Provide the [x, y] coordinate of the cell's center where the given text is located.  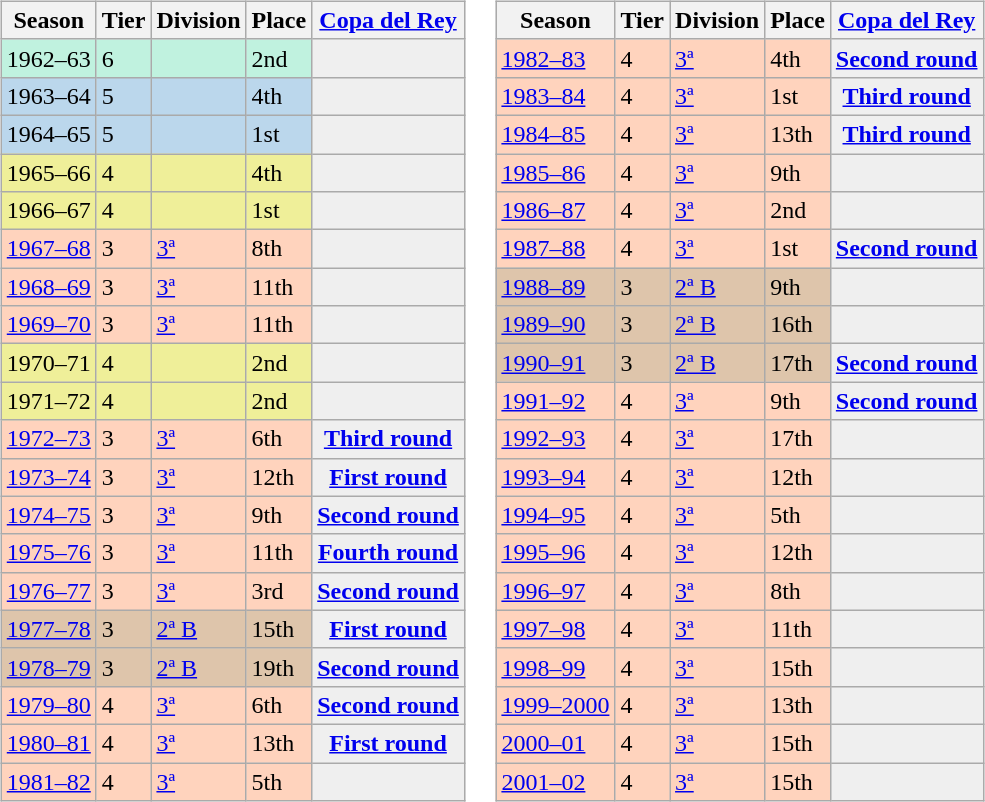
1973–74 [48, 477]
1997–98 [556, 629]
1987–88 [556, 249]
1980–81 [48, 743]
1986–87 [556, 211]
1970–71 [48, 363]
19th [279, 667]
1999–2000 [556, 705]
1990–91 [556, 363]
1977–78 [48, 629]
1984–85 [556, 134]
3rd [279, 591]
1982–83 [556, 58]
1998–99 [556, 667]
1966–67 [48, 211]
Fourth round [388, 553]
1994–95 [556, 515]
1996–97 [556, 591]
6 [124, 58]
1978–79 [48, 667]
1979–80 [48, 705]
1967–68 [48, 249]
1991–92 [556, 401]
1983–84 [556, 96]
1974–75 [48, 515]
1992–93 [556, 439]
1965–66 [48, 173]
1968–69 [48, 287]
1989–90 [556, 325]
1963–64 [48, 96]
1975–76 [48, 553]
2000–01 [556, 743]
2001–02 [556, 781]
1993–94 [556, 477]
1995–96 [556, 553]
1988–89 [556, 287]
16th [798, 325]
1972–73 [48, 439]
1969–70 [48, 325]
1976–77 [48, 591]
1962–63 [48, 58]
1964–65 [48, 134]
1981–82 [48, 781]
1971–72 [48, 401]
1985–86 [556, 173]
